Determine the (x, y) coordinate at the center of the cell enclosing the given text.  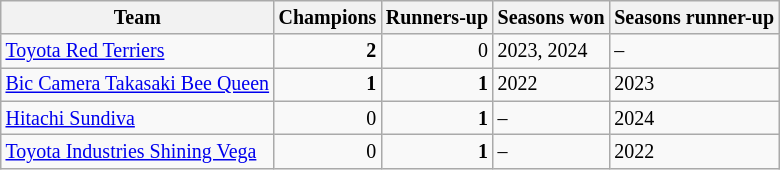
Hitachi Sundiva (138, 118)
Seasons won (552, 18)
2024 (694, 118)
Champions (328, 18)
2 (328, 52)
Runners-up (437, 18)
Team (138, 18)
Toyota Industries Shining Vega (138, 152)
2023, 2024 (552, 52)
Bic Camera Takasaki Bee Queen (138, 84)
Seasons runner-up (694, 18)
2023 (694, 84)
Toyota Red Terriers (138, 52)
